Find where the given text appears and provide that cell's center as (X, Y) coordinate. 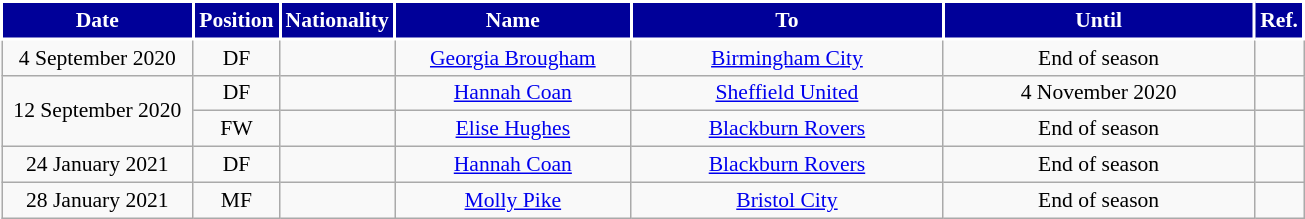
12 September 2020 (98, 110)
Molly Pike (514, 200)
Sheffield United (787, 93)
Name (514, 20)
Elise Hughes (514, 129)
4 November 2020 (1099, 93)
Date (98, 20)
Bristol City (787, 200)
Ref. (1278, 20)
Birmingham City (787, 57)
Until (1099, 20)
MF (236, 200)
4 September 2020 (98, 57)
To (787, 20)
Georgia Brougham (514, 57)
Nationality (338, 20)
Position (236, 20)
24 January 2021 (98, 165)
FW (236, 129)
28 January 2021 (98, 200)
